Capture the cell that displays the provided text and extract its [X, Y] central coordinate. 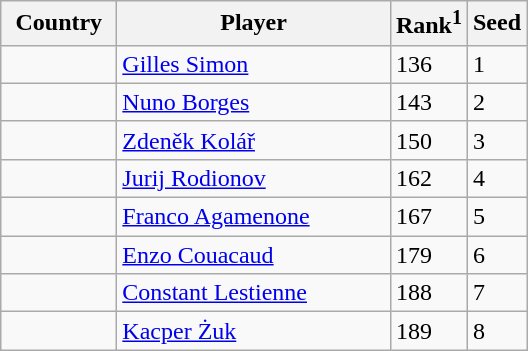
1 [496, 64]
8 [496, 331]
Gilles Simon [254, 64]
136 [428, 64]
7 [496, 293]
4 [496, 178]
143 [428, 102]
Rank1 [428, 24]
Player [254, 24]
179 [428, 255]
Enzo Couacaud [254, 255]
162 [428, 178]
Nuno Borges [254, 102]
Country [59, 24]
Kacper Żuk [254, 331]
150 [428, 140]
167 [428, 217]
189 [428, 331]
Jurij Rodionov [254, 178]
3 [496, 140]
188 [428, 293]
Seed [496, 24]
Franco Agamenone [254, 217]
Constant Lestienne [254, 293]
6 [496, 255]
2 [496, 102]
5 [496, 217]
Zdeněk Kolář [254, 140]
